Detect which cell encompasses the target text, then output its [x, y] center coordinate. 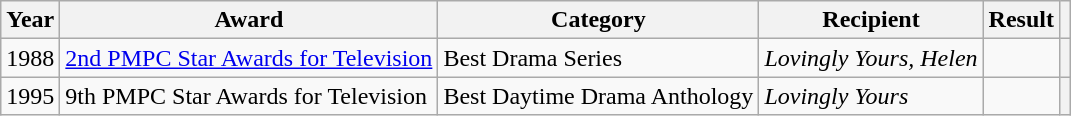
Lovingly Yours [871, 96]
9th PMPC Star Awards for Television [249, 96]
Lovingly Yours, Helen [871, 58]
2nd PMPC Star Awards for Television [249, 58]
Category [598, 20]
Recipient [871, 20]
1995 [30, 96]
Best Drama Series [598, 58]
Best Daytime Drama Anthology [598, 96]
Year [30, 20]
Result [1021, 20]
1988 [30, 58]
Award [249, 20]
